Detect which cell encompasses the target text, then output its (X, Y) center coordinate. 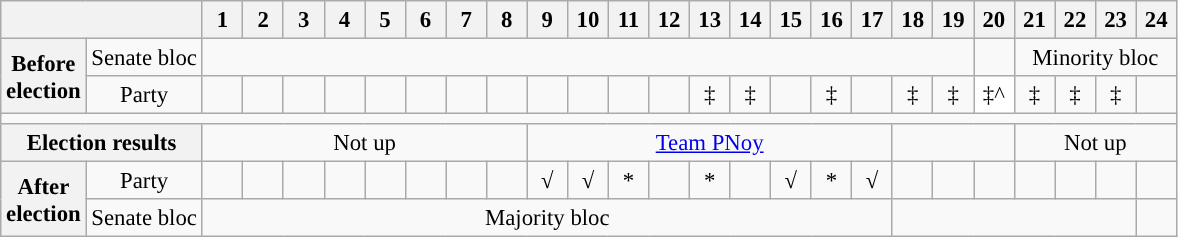
24 (1156, 20)
1 (222, 20)
15 (792, 20)
19 (954, 20)
2 (264, 20)
17 (872, 20)
22 (1076, 20)
Team PNoy (710, 143)
‡^ (994, 95)
13 (710, 20)
Afterelection (44, 200)
7 (466, 20)
4 (344, 20)
21 (1034, 20)
6 (426, 20)
23 (1116, 20)
16 (832, 20)
12 (670, 20)
5 (386, 20)
20 (994, 20)
Senate bloc (144, 58)
Beforeelection (44, 76)
8 (506, 20)
3 (304, 20)
14 (750, 20)
Minority bloc (1095, 58)
11 (628, 20)
10 (588, 20)
9 (548, 20)
Election results (102, 143)
18 (912, 20)
